Pinpoint the cell where the given text exists, returning its [X, Y] midpoint coordinate. 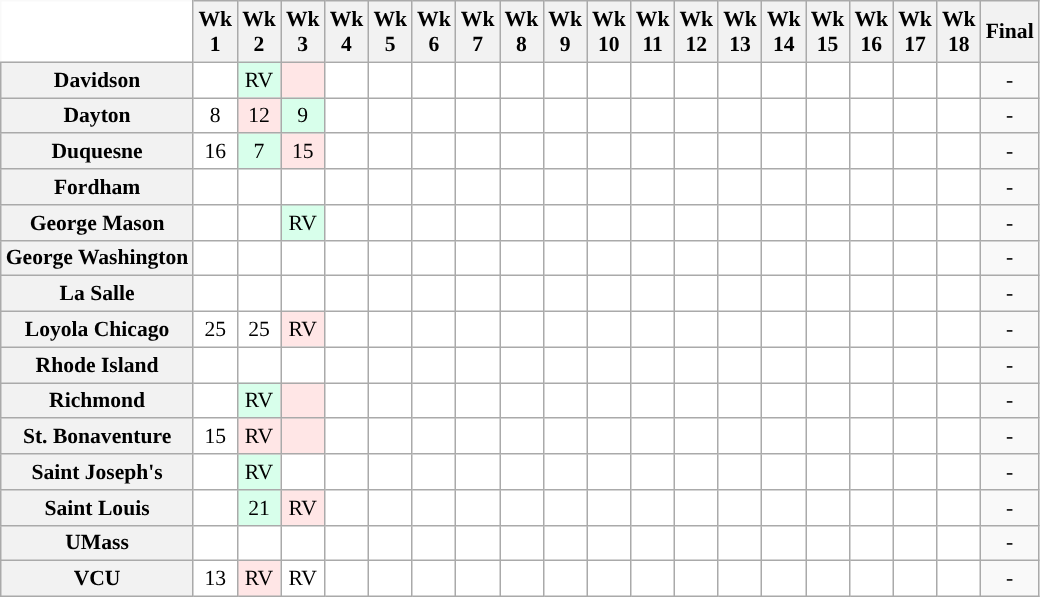
8 [215, 116]
La Salle [98, 294]
Wk17 [915, 32]
Davidson [98, 80]
Wk16 [871, 32]
Wk12 [696, 32]
Wk14 [784, 32]
12 [259, 116]
13 [215, 579]
Wk6 [434, 32]
Rhode Island [98, 365]
VCU [98, 579]
Final [1010, 32]
George Mason [98, 223]
Richmond [98, 401]
St. Bonaventure [98, 437]
Wk7 [478, 32]
7 [259, 152]
Wk5 [390, 32]
Wk18 [959, 32]
UMass [98, 543]
Saint Joseph's [98, 472]
Loyola Chicago [98, 330]
Wk9 [565, 32]
16 [215, 152]
Wk15 [828, 32]
Wk2 [259, 32]
Wk1 [215, 32]
9 [303, 116]
Wk13 [740, 32]
Saint Louis [98, 508]
Duquesne [98, 152]
Wk8 [522, 32]
21 [259, 508]
Dayton [98, 116]
Wk11 [653, 32]
Wk10 [609, 32]
Wk3 [303, 32]
George Washington [98, 258]
Fordham [98, 187]
Wk4 [347, 32]
